Output the (x, y) coordinate of the center of the cell containing the given text.  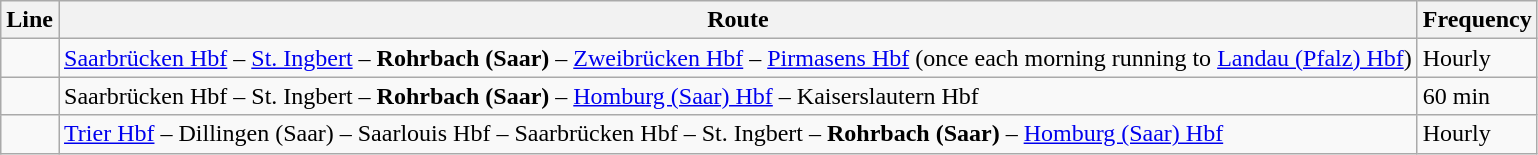
60 min (1477, 96)
Route (738, 20)
Saarbrücken Hbf – St. Ingbert – Rohrbach (Saar) – Homburg (Saar) Hbf – Kaiserslautern Hbf (738, 96)
Saarbrücken Hbf – St. Ingbert – Rohrbach (Saar) – Zweibrücken Hbf – Pirmasens Hbf (once each morning running to Landau (Pfalz) Hbf) (738, 58)
Line (30, 20)
Frequency (1477, 20)
Trier Hbf – Dillingen (Saar) – Saarlouis Hbf – Saarbrücken Hbf – St. Ingbert – Rohrbach (Saar) – Homburg (Saar) Hbf (738, 134)
